Return [X, Y] of the center of cell containing provided text 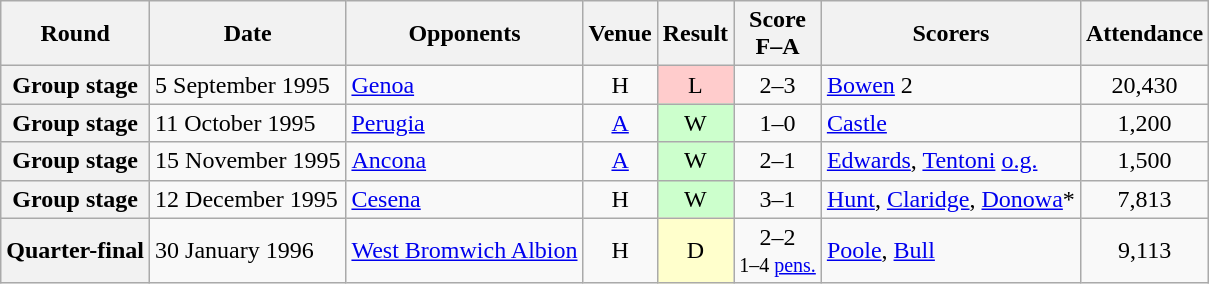
Edwards, Tentoni o.g. [950, 161]
Date [248, 34]
Genoa [464, 85]
2–21–4 pens. [778, 250]
30 January 1996 [248, 250]
2–1 [778, 161]
12 December 1995 [248, 199]
2–3 [778, 85]
Cesena [464, 199]
Result [695, 34]
L [695, 85]
ScoreF–A [778, 34]
West Bromwich Albion [464, 250]
15 November 1995 [248, 161]
11 October 1995 [248, 123]
D [695, 250]
9,113 [1144, 250]
Attendance [1144, 34]
Scorers [950, 34]
Quarter-final [76, 250]
5 September 1995 [248, 85]
Opponents [464, 34]
Venue [620, 34]
3–1 [778, 199]
Ancona [464, 161]
Poole, Bull [950, 250]
Castle [950, 123]
20,430 [1144, 85]
Perugia [464, 123]
7,813 [1144, 199]
Bowen 2 [950, 85]
1–0 [778, 123]
Hunt, Claridge, Donowa* [950, 199]
Round [76, 34]
1,200 [1144, 123]
1,500 [1144, 161]
